Extract the [x, y] coordinate from the center of the cell holding the provided text.  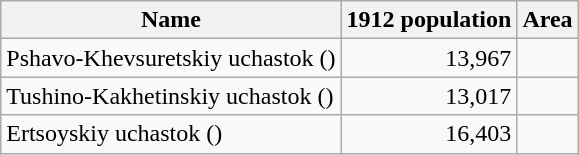
Pshavo-Khevsuretskiy uchastok () [171, 58]
13,017 [429, 96]
16,403 [429, 134]
13,967 [429, 58]
1912 population [429, 20]
Area [548, 20]
Name [171, 20]
Tushino-Kakhetinskiy uchastok () [171, 96]
Ertsoyskiy uchastok () [171, 134]
